Provide the [x, y] coordinate of the cell's center where the given text is located.  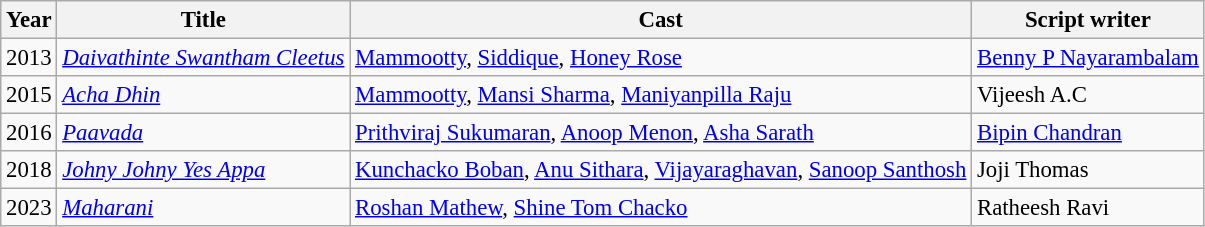
Cast [661, 20]
Prithviraj Sukumaran, Anoop Menon, Asha Sarath [661, 133]
Vijeesh A.C [1088, 95]
Maharani [204, 208]
Title [204, 20]
2023 [29, 208]
Year [29, 20]
2016 [29, 133]
Joji Thomas [1088, 170]
Ratheesh Ravi [1088, 208]
Script writer [1088, 20]
Roshan Mathew, Shine Tom Chacko [661, 208]
2013 [29, 58]
Bipin Chandran [1088, 133]
Benny P Nayarambalam [1088, 58]
Acha Dhin [204, 95]
2015 [29, 95]
Kunchacko Boban, Anu Sithara, Vijayaraghavan, Sanoop Santhosh [661, 170]
Mammootty, Siddique, Honey Rose [661, 58]
Johny Johny Yes Appa [204, 170]
Mammootty, Mansi Sharma, Maniyanpilla Raju [661, 95]
Paavada [204, 133]
Daivathinte Swantham Cleetus [204, 58]
2018 [29, 170]
